Search for the cell housing the specified text and yield its (X, Y) center coordinate. 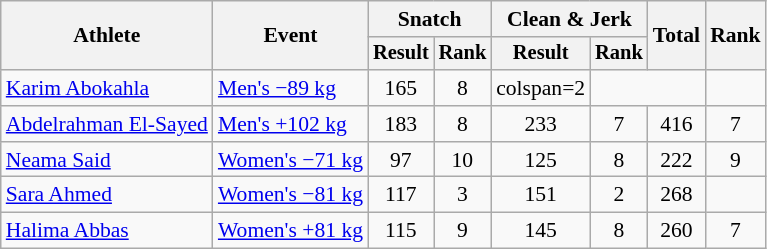
125 (540, 160)
Total (676, 36)
Abdelrahman El-Sayed (107, 124)
colspan=2 (540, 88)
2 (619, 195)
Snatch (430, 19)
165 (401, 88)
145 (540, 231)
233 (540, 124)
Neama Said (107, 160)
115 (401, 231)
151 (540, 195)
183 (401, 124)
Women's +81 kg (290, 231)
Halima Abbas (107, 231)
117 (401, 195)
10 (463, 160)
Sara Ahmed (107, 195)
Event (290, 36)
Men's −89 kg (290, 88)
Men's +102 kg (290, 124)
97 (401, 160)
416 (676, 124)
Women's −71 kg (290, 160)
Clean & Jerk (570, 19)
Athlete (107, 36)
222 (676, 160)
Women's −81 kg (290, 195)
3 (463, 195)
Karim Abokahla (107, 88)
268 (676, 195)
260 (676, 231)
